Scan for the cell matching the given text and deliver its [x, y] coordinate at center. 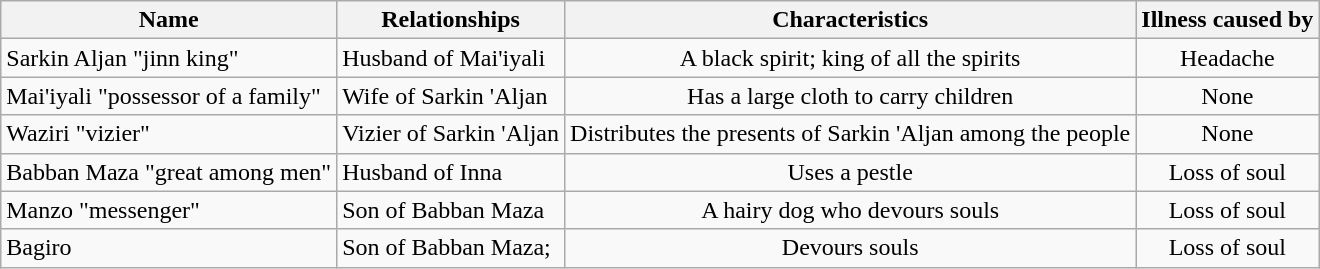
Sarkin Aljan "jinn king" [169, 58]
Husband of Inna [451, 172]
Vizier of Sarkin 'Aljan [451, 134]
Waziri "vizier" [169, 134]
Characteristics [850, 20]
Headache [1228, 58]
Uses a pestle [850, 172]
Mai'iyali "possessor of a family" [169, 96]
Illness caused by [1228, 20]
Has a large cloth to carry children [850, 96]
Relationships [451, 20]
Name [169, 20]
Devours souls [850, 248]
Distributes the presents of Sarkin 'Aljan among the people [850, 134]
Son of Babban Maza; [451, 248]
Manzo "messenger" [169, 210]
Husband of Mai'iyali [451, 58]
A hairy dog who devours souls [850, 210]
Bagiro [169, 248]
Son of Babban Maza [451, 210]
Babban Maza "great among men" [169, 172]
A black spirit; king of all the spirits [850, 58]
Wife of Sarkin 'Aljan [451, 96]
